Pinpoint the cell where the given text exists, returning its (x, y) midpoint coordinate. 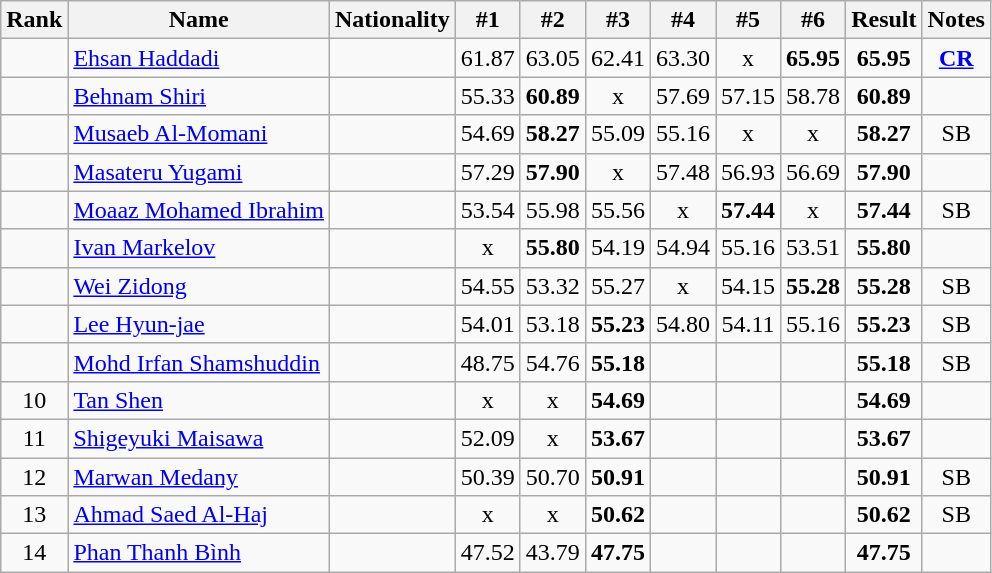
50.39 (488, 477)
58.78 (814, 96)
55.33 (488, 96)
#4 (682, 20)
63.05 (552, 58)
#3 (618, 20)
Name (199, 20)
53.32 (552, 286)
54.76 (552, 362)
57.69 (682, 96)
#5 (748, 20)
Lee Hyun-jae (199, 324)
50.70 (552, 477)
14 (34, 553)
54.01 (488, 324)
54.11 (748, 324)
61.87 (488, 58)
Masateru Yugami (199, 172)
11 (34, 438)
57.15 (748, 96)
Moaaz Mohamed Ibrahim (199, 210)
53.54 (488, 210)
62.41 (618, 58)
55.98 (552, 210)
Tan Shen (199, 400)
Marwan Medany (199, 477)
CR (956, 58)
Wei Zidong (199, 286)
43.79 (552, 553)
Shigeyuki Maisawa (199, 438)
56.93 (748, 172)
56.69 (814, 172)
57.29 (488, 172)
Behnam Shiri (199, 96)
53.18 (552, 324)
55.27 (618, 286)
63.30 (682, 58)
47.52 (488, 553)
Ehsan Haddadi (199, 58)
54.19 (618, 248)
12 (34, 477)
55.56 (618, 210)
55.09 (618, 134)
#2 (552, 20)
Ivan Markelov (199, 248)
#6 (814, 20)
Result (884, 20)
48.75 (488, 362)
10 (34, 400)
Musaeb Al-Momani (199, 134)
52.09 (488, 438)
53.51 (814, 248)
Rank (34, 20)
Phan Thanh Bình (199, 553)
Notes (956, 20)
#1 (488, 20)
54.15 (748, 286)
54.80 (682, 324)
54.55 (488, 286)
54.94 (682, 248)
Ahmad Saed Al-Haj (199, 515)
57.48 (682, 172)
Mohd Irfan Shamshuddin (199, 362)
13 (34, 515)
Nationality (393, 20)
